Capture the cell that displays the provided text and extract its [x, y] central coordinate. 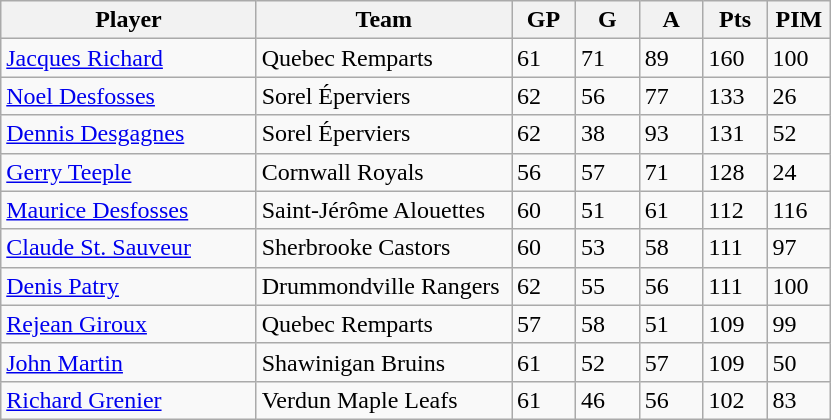
Player [128, 20]
53 [607, 248]
38 [607, 134]
89 [671, 58]
Dennis Desgagnes [128, 134]
50 [799, 362]
131 [735, 134]
133 [735, 96]
Drummondville Rangers [384, 286]
Cornwall Royals [384, 172]
Rejean Giroux [128, 324]
G [607, 20]
GP [544, 20]
Richard Grenier [128, 400]
Sherbrooke Castors [384, 248]
116 [799, 210]
Jacques Richard [128, 58]
160 [735, 58]
Verdun Maple Leafs [384, 400]
Team [384, 20]
83 [799, 400]
Denis Patry [128, 286]
Gerry Teeple [128, 172]
Maurice Desfosses [128, 210]
112 [735, 210]
46 [607, 400]
77 [671, 96]
26 [799, 96]
97 [799, 248]
John Martin [128, 362]
Noel Desfosses [128, 96]
99 [799, 324]
A [671, 20]
93 [671, 134]
Claude St. Sauveur [128, 248]
128 [735, 172]
102 [735, 400]
55 [607, 286]
Pts [735, 20]
24 [799, 172]
PIM [799, 20]
Saint-Jérôme Alouettes [384, 210]
Shawinigan Bruins [384, 362]
